Scan for the cell matching the given text and deliver its (X, Y) coordinate at center. 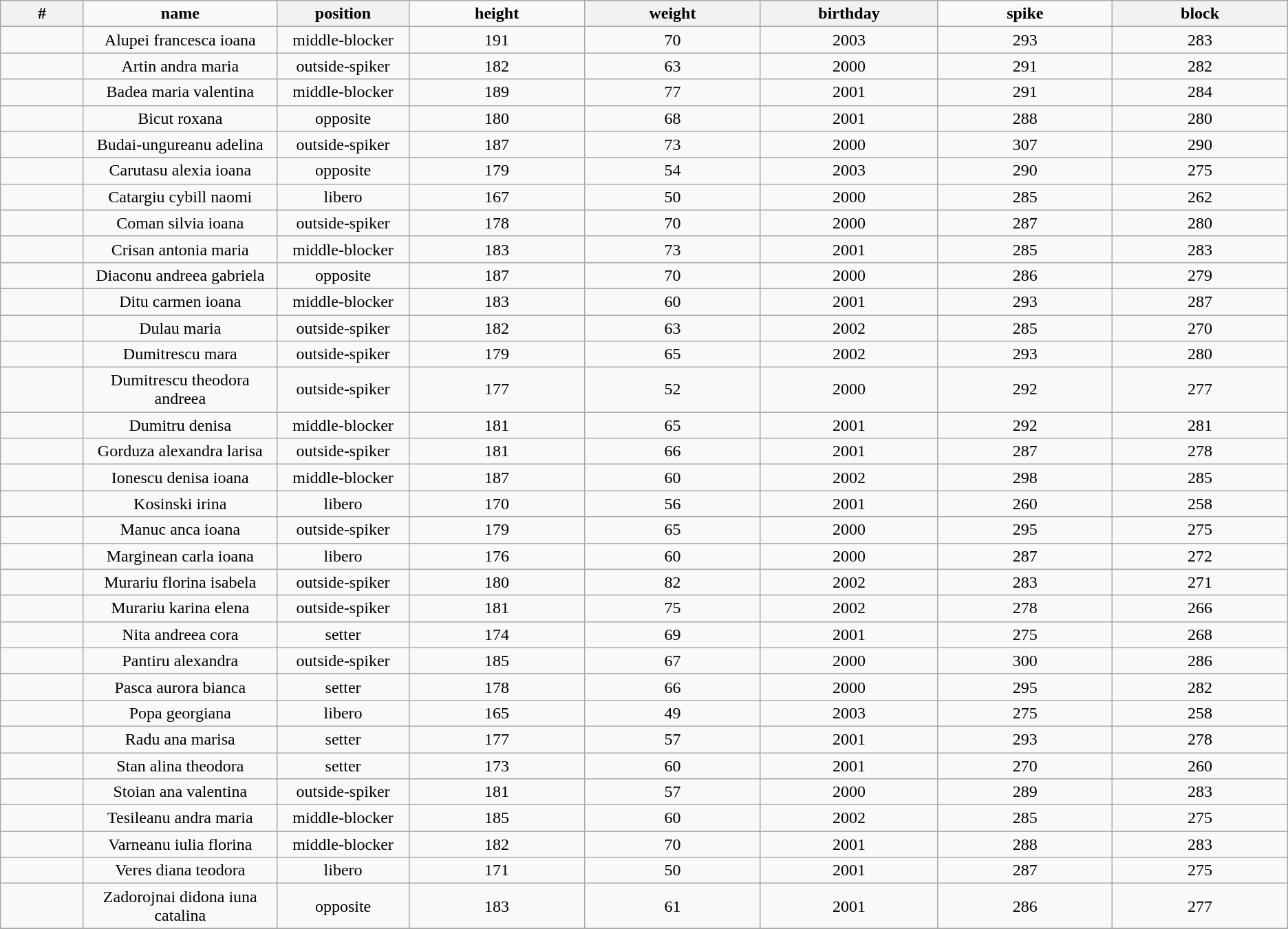
Varneanu iulia florina (180, 844)
Gorduza alexandra larisa (180, 451)
279 (1200, 275)
Dumitru denisa (180, 425)
Dulau maria (180, 328)
52 (673, 389)
Manuc anca ioana (180, 530)
Murariu karina elena (180, 608)
weight (673, 14)
Tesileanu andra maria (180, 818)
82 (673, 582)
307 (1025, 145)
189 (497, 92)
77 (673, 92)
Veres diana teodora (180, 871)
191 (497, 40)
Artin andra maria (180, 66)
61 (673, 906)
266 (1200, 608)
75 (673, 608)
Stoian ana valentina (180, 792)
birthday (849, 14)
Ionescu denisa ioana (180, 478)
height (497, 14)
171 (497, 871)
Dumitrescu theodora andreea (180, 389)
block (1200, 14)
Dumitrescu mara (180, 354)
284 (1200, 92)
174 (497, 634)
Budai-ungureanu adelina (180, 145)
268 (1200, 634)
170 (497, 504)
spike (1025, 14)
Zadorojnai didona iuna catalina (180, 906)
49 (673, 713)
Radu ana marisa (180, 739)
69 (673, 634)
Bicut roxana (180, 118)
298 (1025, 478)
167 (497, 197)
Alupei francesca ioana (180, 40)
position (343, 14)
165 (497, 713)
Catargiu cybill naomi (180, 197)
68 (673, 118)
Nita andreea cora (180, 634)
Coman silvia ioana (180, 223)
Kosinski irina (180, 504)
289 (1025, 792)
281 (1200, 425)
Stan alina theodora (180, 766)
Pantiru alexandra (180, 661)
Murariu florina isabela (180, 582)
300 (1025, 661)
Pasca aurora bianca (180, 687)
262 (1200, 197)
173 (497, 766)
# (42, 14)
176 (497, 556)
56 (673, 504)
271 (1200, 582)
Marginean carla ioana (180, 556)
272 (1200, 556)
name (180, 14)
Popa georgiana (180, 713)
Diaconu andreea gabriela (180, 275)
Carutasu alexia ioana (180, 171)
54 (673, 171)
67 (673, 661)
Crisan antonia maria (180, 249)
Ditu carmen ioana (180, 301)
Badea maria valentina (180, 92)
